Search for the cell housing the specified text and yield its (x, y) center coordinate. 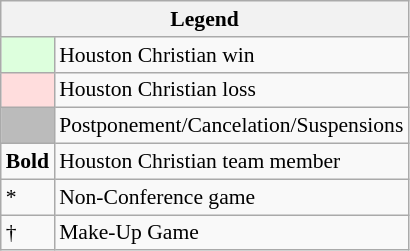
* (28, 197)
Bold (28, 162)
Houston Christian loss (231, 90)
† (28, 233)
Houston Christian team member (231, 162)
Houston Christian win (231, 55)
Postponement/Cancelation/Suspensions (231, 126)
Non-Conference game (231, 197)
Make-Up Game (231, 233)
Legend (205, 19)
